Output the (x, y) coordinate of the center of the cell containing the given text.  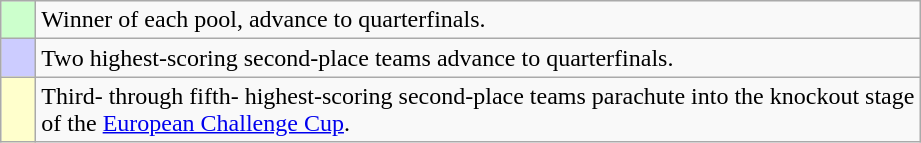
Two highest-scoring second-place teams advance to quarterfinals. (478, 58)
Winner of each pool, advance to quarterfinals. (478, 20)
Third- through fifth- highest-scoring second-place teams parachute into the knockout stageof the European Challenge Cup. (478, 110)
